Locate the cell with the specified text and output its (X, Y) center coordinate. 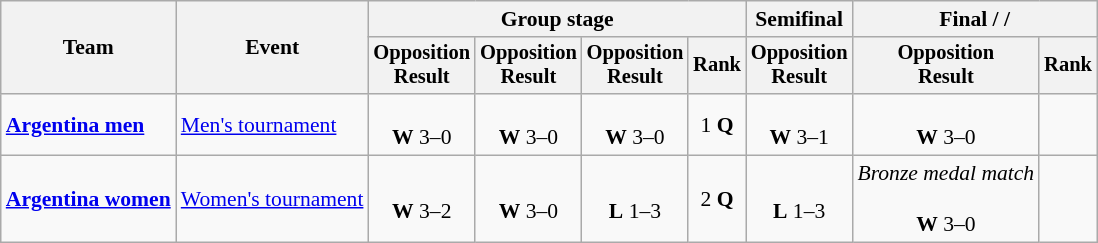
Women's tournament (272, 200)
Argentina women (88, 200)
Argentina men (88, 124)
Semifinal (800, 19)
Event (272, 48)
Team (88, 48)
W 3–2 (422, 200)
Group stage (556, 19)
2 Q (717, 200)
Men's tournament (272, 124)
W 3–1 (800, 124)
Final / / (974, 19)
1 Q (717, 124)
Bronze medal matchW 3–0 (946, 200)
